Pinpoint the cell where the given text exists, returning its (X, Y) midpoint coordinate. 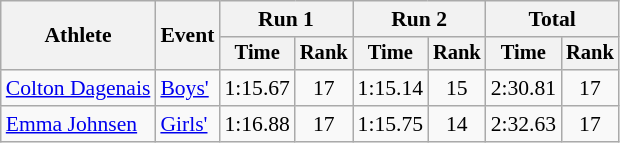
Event (187, 36)
Colton Dagenais (78, 88)
1:15.67 (256, 88)
Run 2 (420, 19)
Athlete (78, 36)
2:32.63 (524, 124)
Emma Johnsen (78, 124)
15 (457, 88)
Boys' (187, 88)
1:16.88 (256, 124)
1:15.14 (390, 88)
1:15.75 (390, 124)
Total (552, 19)
Girls' (187, 124)
Run 1 (286, 19)
14 (457, 124)
2:30.81 (524, 88)
